Search for the cell housing the specified text and yield its [X, Y] center coordinate. 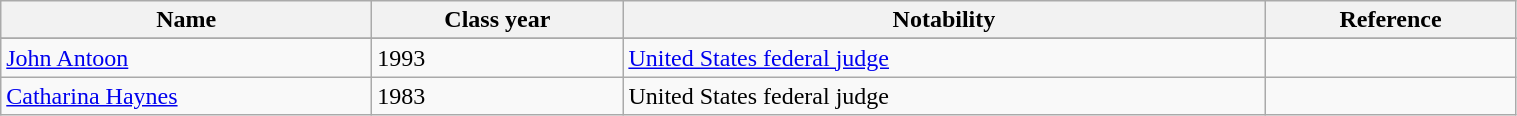
Class year [498, 20]
Catharina Haynes [186, 96]
1993 [498, 58]
Name [186, 20]
John Antoon [186, 58]
Notability [944, 20]
1983 [498, 96]
Reference [1390, 20]
